Output the [X, Y] coordinate of the center of the cell containing the given text.  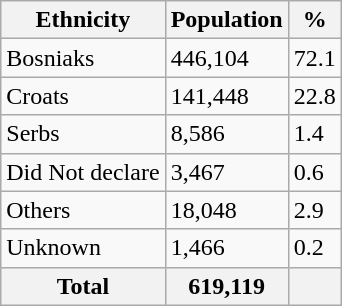
Unknown [83, 248]
0.2 [314, 248]
1,466 [226, 248]
Serbs [83, 134]
0.6 [314, 172]
72.1 [314, 58]
8,586 [226, 134]
18,048 [226, 210]
Bosniaks [83, 58]
Ethnicity [83, 20]
Croats [83, 96]
1.4 [314, 134]
% [314, 20]
619,119 [226, 286]
Others [83, 210]
Population [226, 20]
3,467 [226, 172]
446,104 [226, 58]
Did Not declare [83, 172]
141,448 [226, 96]
2.9 [314, 210]
22.8 [314, 96]
Total [83, 286]
